Identify which cell holds the provided text, then report its [x, y] central coordinate. 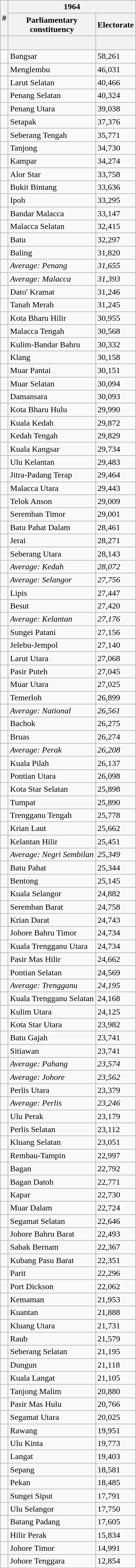
30,093 [116, 397]
23,562 [116, 1077]
Pontian Utara [52, 776]
28,072 [116, 567]
23,051 [116, 1142]
Port Dickson [52, 1286]
Kota Star Utara [52, 1025]
27,045 [116, 671]
21,731 [116, 1326]
20,766 [116, 1404]
Average: National [52, 711]
Krian Laut [52, 829]
40,466 [116, 83]
27,068 [116, 658]
14,991 [116, 1548]
Kuala Trengganu Utara [52, 946]
Perlis Selatan [52, 1129]
Alor Star [52, 174]
Average: Kelantan [52, 619]
Pasir Mas Hilir [52, 959]
22,997 [116, 1155]
25,898 [116, 789]
Seberang Tengah [52, 135]
46,031 [116, 69]
24,195 [116, 985]
26,137 [116, 763]
Sungei Siput [52, 1496]
Kuala Trengganu Selatan [52, 998]
Kluang Selatan [52, 1142]
Kuala Kangsar [52, 449]
Kubang Pasu Barat [52, 1260]
Johore Bahru Timor [52, 933]
27,156 [116, 632]
Seberang Utara [52, 553]
31,820 [116, 253]
22,724 [116, 1208]
27,140 [116, 645]
Baling [52, 253]
Dungun [52, 1365]
Kuala Kedah [52, 423]
19,773 [116, 1444]
20,025 [116, 1417]
23,982 [116, 1025]
26,899 [116, 698]
Larut Utara [52, 658]
Parliamentaryconstituency [52, 25]
23,379 [116, 1090]
31,655 [116, 266]
Muar Pantai [52, 370]
26,561 [116, 711]
Segamat Utara [52, 1417]
28,143 [116, 553]
Setapak [52, 122]
32,297 [116, 240]
Ulu Kinta [52, 1444]
Malacca Selatan [52, 227]
Besut [52, 606]
24,743 [116, 920]
23,179 [116, 1116]
39,038 [116, 109]
33,295 [116, 200]
21,953 [116, 1300]
Bentong [52, 881]
Kemaman [52, 1300]
26,208 [116, 750]
30,151 [116, 370]
Muar Selatan [52, 383]
29,829 [116, 436]
Sungei Patani [52, 632]
Average: Pahang [52, 1064]
24,569 [116, 972]
Kota Bharu Hulu [52, 410]
32,415 [116, 227]
Pasir Mas Hulu [52, 1404]
19,403 [116, 1457]
37,376 [116, 122]
Malacca Utara [52, 488]
22,062 [116, 1286]
Tanjong Malim [52, 1391]
58,261 [116, 56]
Parit [52, 1273]
1964 [72, 7]
Sepang [52, 1470]
Jelebu-Jempol [52, 645]
12,854 [116, 1561]
31,246 [116, 292]
27,447 [116, 593]
30,568 [116, 331]
15,834 [116, 1535]
33,636 [116, 187]
25,890 [116, 802]
Seberang Selatan [52, 1352]
30,955 [116, 318]
Sabak Bernam [52, 1247]
Bachok [52, 724]
Menglembu [52, 69]
Ulu Kelantan [52, 462]
34,274 [116, 161]
Klang [52, 357]
Hilir Perak [52, 1535]
26,098 [116, 776]
Average: Penang [52, 266]
Sitiawan [52, 1051]
Average: Selangor [52, 580]
29,734 [116, 449]
Dato' Kramat [52, 292]
Pontian Selatan [52, 972]
22,296 [116, 1273]
Segamat Selatan [52, 1221]
Muar Utara [52, 684]
Tanah Merah [52, 305]
Malacca Tengah [52, 331]
Bandar Malacca [52, 213]
21,195 [116, 1352]
Average: Malacca [52, 279]
27,176 [116, 619]
29,001 [116, 514]
Larut Selatan [52, 83]
30,158 [116, 357]
25,349 [116, 855]
29,872 [116, 423]
18,581 [116, 1470]
Pasir Puteh [52, 671]
24,758 [116, 907]
22,493 [116, 1234]
Batu Gajah [52, 1038]
Batu Pahat [52, 868]
Bagan Datoh [52, 1182]
27,420 [116, 606]
17,791 [116, 1496]
27,025 [116, 684]
20,880 [116, 1391]
19,951 [116, 1430]
Kelantan Hilir [52, 842]
Johore Bahru Barat [52, 1234]
Telok Anson [52, 501]
33,758 [116, 174]
31,245 [116, 305]
29,990 [116, 410]
22,351 [116, 1260]
Seremban Timor [52, 514]
Average: Johore [52, 1077]
Bangsar [52, 56]
31,393 [116, 279]
Muar Dalam [52, 1208]
Penang Utara [52, 109]
24,662 [116, 959]
22,771 [116, 1182]
Lipis [52, 593]
Damansara [52, 397]
Kluang Utara [52, 1326]
21,105 [116, 1378]
24,125 [116, 1012]
22,646 [116, 1221]
Average: Negri Sembilan [52, 855]
23,574 [116, 1064]
Kuala Selangor [52, 894]
22,792 [116, 1169]
Kuantan [52, 1313]
Bruas [52, 737]
Johore Tenggara [52, 1561]
27,756 [116, 580]
Trengganu Tengah [52, 815]
25,344 [116, 868]
21,888 [116, 1313]
17,750 [116, 1509]
29,464 [116, 475]
22,730 [116, 1195]
Jitra-Padang Terap [52, 475]
Ulu Perak [52, 1116]
Pekan [52, 1483]
Raub [52, 1339]
Electorate [116, 25]
23,112 [116, 1129]
24,882 [116, 894]
Jerai [52, 540]
Tumpat [52, 802]
Ulu Selangor [52, 1509]
40,324 [116, 96]
Bukit Bintang [52, 187]
Average: Perak [52, 750]
Kapar [52, 1195]
18,485 [116, 1483]
21,118 [116, 1365]
25,662 [116, 829]
23,246 [116, 1103]
17,605 [116, 1522]
Kulim Utara [52, 1012]
Seremban Barat [52, 907]
Kampar [52, 161]
Johore Timor [52, 1548]
28,461 [116, 527]
Kedah Tengah [52, 436]
35,771 [116, 135]
Tanjong [52, 148]
30,094 [116, 383]
29,443 [116, 488]
21,579 [116, 1339]
Batu [52, 240]
Batang Padang [52, 1522]
25,451 [116, 842]
Kulim-Bandar Bahru [52, 344]
Average: Trengganu [52, 985]
Rawang [52, 1430]
22,367 [116, 1247]
29,483 [116, 462]
Langat [52, 1457]
Temerloh [52, 698]
29,009 [116, 501]
24,168 [116, 998]
# [4, 18]
Batu Pahat Dalam [52, 527]
Perlis Utara [52, 1090]
28,271 [116, 540]
33,147 [116, 213]
Krian Darat [52, 920]
25,145 [116, 881]
25,778 [116, 815]
26,275 [116, 724]
Average: Perlis [52, 1103]
Bagan [52, 1169]
Rembau-Tampin [52, 1155]
Kuala Pilah [52, 763]
Average: Kedah [52, 567]
Kota Star Selatan [52, 789]
Ipoh [52, 200]
Kota Bharu Hilir [52, 318]
34,730 [116, 148]
Penang Selatan [52, 96]
30,332 [116, 344]
26,274 [116, 737]
Kuala Langat [52, 1378]
